Extract the (x, y) coordinate from the center of the cell holding the provided text.  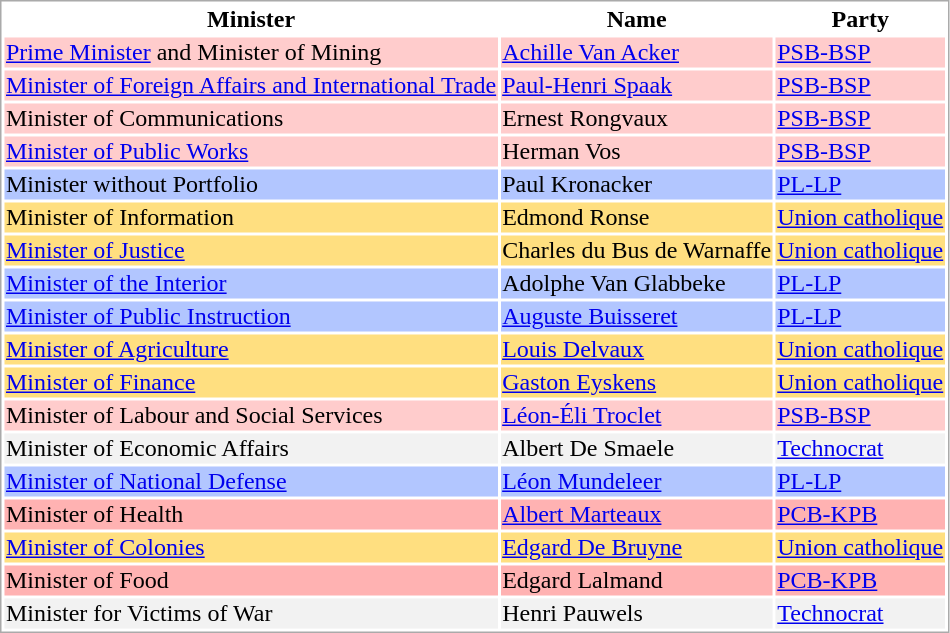
Achille Van Acker (637, 53)
Edgard De Bruyne (637, 547)
Ernest Rongvaux (637, 119)
Edmond Ronse (637, 217)
Minister (250, 19)
Minister of Justice (250, 251)
Léon-Éli Troclet (637, 415)
Minister of Colonies (250, 547)
Albert De Smaele (637, 449)
Minister of Economic Affairs (250, 449)
Herman Vos (637, 151)
Minister without Portfolio (250, 185)
Albert Marteaux (637, 515)
Minister of Food (250, 581)
Minister of Public Instruction (250, 317)
Gaston Eyskens (637, 383)
Minister of Agriculture (250, 349)
Henri Pauwels (637, 613)
Minister for Victims of War (250, 613)
Adolphe Van Glabbeke (637, 283)
Paul Kronacker (637, 185)
Minister of Communications (250, 119)
Louis Delvaux (637, 349)
Name (637, 19)
Minister of Health (250, 515)
Edgard Lalmand (637, 581)
Minister of Labour and Social Services (250, 415)
Paul-Henri Spaak (637, 85)
Party (860, 19)
Minister of Finance (250, 383)
Charles du Bus de Warnaffe (637, 251)
Minister of Public Works (250, 151)
Auguste Buisseret (637, 317)
Prime Minister and Minister of Mining (250, 53)
Minister of the Interior (250, 283)
Minister of Foreign Affairs and International Trade (250, 85)
Minister of National Defense (250, 481)
Minister of Information (250, 217)
Léon Mundeleer (637, 481)
